Extract the (x, y) coordinate from the center of the cell holding the provided text.  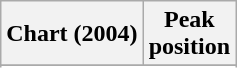
Peakposition (189, 34)
Chart (2004) (72, 34)
